Determine the [X, Y] coordinate at the center of the cell enclosing the given text.  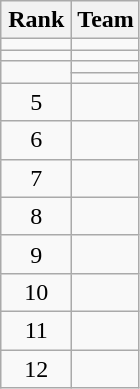
5 [36, 102]
6 [36, 140]
11 [36, 330]
Team [106, 20]
9 [36, 254]
10 [36, 292]
12 [36, 369]
Rank [36, 20]
8 [36, 216]
7 [36, 178]
